Provide the [x, y] coordinate of the cell's center where the given text is located.  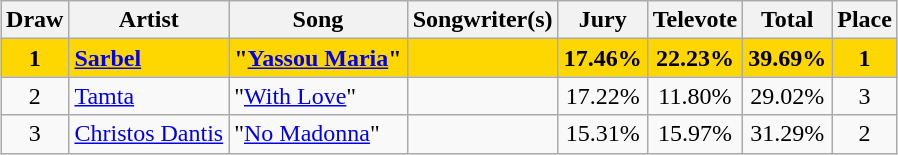
17.46% [602, 58]
29.02% [788, 96]
"With Love" [318, 96]
17.22% [602, 96]
Christos Dantis [149, 134]
31.29% [788, 134]
Total [788, 20]
Televote [694, 20]
Draw [35, 20]
Jury [602, 20]
Song [318, 20]
"No Madonna" [318, 134]
"Yassou Maria" [318, 58]
15.31% [602, 134]
39.69% [788, 58]
Place [865, 20]
Songwriter(s) [482, 20]
22.23% [694, 58]
11.80% [694, 96]
Tamta [149, 96]
Sarbel [149, 58]
15.97% [694, 134]
Artist [149, 20]
